Extract the (x, y) coordinate from the center of the cell holding the provided text.  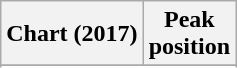
Chart (2017) (72, 34)
Peak position (189, 34)
